Provide the [x, y] coordinate of the cell's center where the given text is located.  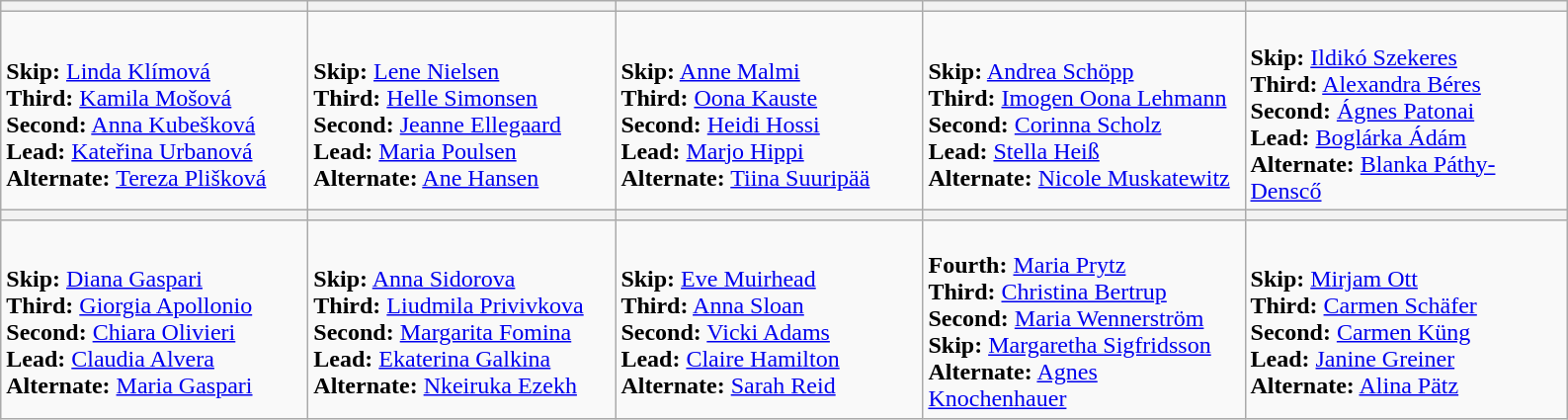
Skip: Linda Klímová Third: Kamila Mošová Second: Anna Kubešková Lead: Kateřina Urbanová Alternate: Tereza Plišková [154, 111]
Skip: Eve Muirhead Third: Anna Sloan Second: Vicki Adams Lead: Claire Hamilton Alternate: Sarah Reid [769, 319]
Skip: Anne Malmi Third: Oona Kauste Second: Heidi Hossi Lead: Marjo Hippi Alternate: Tiina Suuripää [769, 111]
Skip: Ildikó Szekeres Third: Alexandra Béres Second: Ágnes Patonai Lead: Boglárka Ádám Alternate: Blanka Páthy-Denscő [1406, 111]
Skip: Mirjam Ott Third: Carmen Schäfer Second: Carmen Küng Lead: Janine Greiner Alternate: Alina Pätz [1406, 319]
Fourth: Maria Prytz Third: Christina Bertrup Second: Maria Wennerström Skip: Margaretha Sigfridsson Alternate: Agnes Knochenhauer [1084, 319]
Skip: Lene Nielsen Third: Helle Simonsen Second: Jeanne Ellegaard Lead: Maria Poulsen Alternate: Ane Hansen [462, 111]
Skip: Andrea Schöpp Third: Imogen Oona Lehmann Second: Corinna Scholz Lead: Stella Heiß Alternate: Nicole Muskatewitz [1084, 111]
Skip: Diana Gaspari Third: Giorgia Apollonio Second: Chiara Olivieri Lead: Claudia Alvera Alternate: Maria Gaspari [154, 319]
Skip: Anna Sidorova Third: Liudmila Privivkova Second: Margarita Fomina Lead: Ekaterina Galkina Alternate: Nkeiruka Ezekh [462, 319]
